From the cell containing the given text, extract its center point as [X, Y] coordinate. 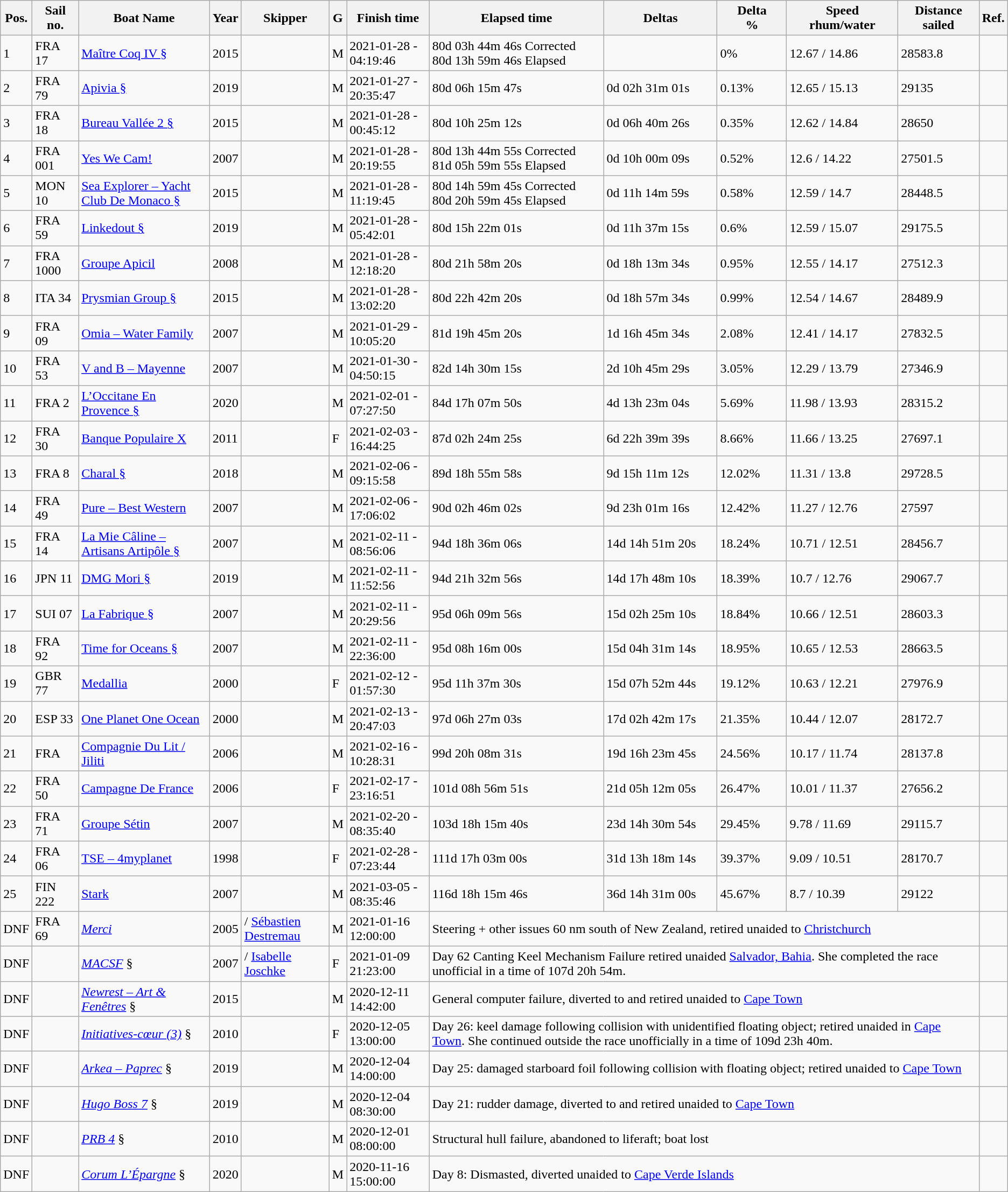
2021-01-29 - 10:05:20 [388, 333]
3.05% [752, 368]
27501.5 [939, 158]
103d 18h 15m 40s [516, 824]
0d 18h 57m 34s [660, 298]
12.59 / 15.07 [842, 228]
28603.3 [939, 614]
8 [16, 298]
18.39% [752, 578]
28456.7 [939, 544]
12.41 / 14.17 [842, 333]
95d 11h 37m 30s [516, 684]
28315.2 [939, 403]
39.37% [752, 858]
Corum L’Épargne § [144, 1174]
80d 13h 44m 55s Corrected 81d 05h 59m 55s Elapsed [516, 158]
Charal § [144, 474]
General computer failure, diverted to and retired unaided to Cape Town [704, 998]
10.63 / 12.21 [842, 684]
94d 21h 32m 56s [516, 578]
0d 18h 13m 34s [660, 263]
0.99% [752, 298]
80d 15h 22m 01s [516, 228]
5 [16, 193]
JPN 11 [55, 578]
11.98 / 13.93 [842, 403]
2021-02-11 - 08:56:06 [388, 544]
12.62 / 14.84 [842, 123]
28663.5 [939, 648]
Day 25: damaged starboard foil following collision with floating object; retired unaided to Cape Town [704, 1069]
80d 03h 44m 46s Corrected80d 13h 59m 46s Elapsed [516, 53]
ITA 34 [55, 298]
2021-02-03 - 16:44:25 [388, 438]
10.65 / 12.53 [842, 648]
45.67% [752, 894]
FRA 79 [55, 88]
Year [225, 18]
0.52% [752, 158]
18.24% [752, 544]
12.65 / 15.13 [842, 88]
FRA 09 [55, 333]
18 [16, 648]
10.17 / 11.74 [842, 754]
25 [16, 894]
12.29 / 13.79 [842, 368]
28448.5 [939, 193]
2021-02-11 - 22:36:00 [388, 648]
FRA 92 [55, 648]
2021-01-30 - 04:50:15 [388, 368]
Ref. [993, 18]
0.13% [752, 88]
Linkedout § [144, 228]
20 [16, 718]
80d 10h 25m 12s [516, 123]
80d 21h 58m 20s [516, 263]
17 [16, 614]
2021-01-28 - 12:18:20 [388, 263]
1 [16, 53]
Elapsed time [516, 18]
2005 [225, 928]
Speed rhum/water [842, 18]
MON 10 [55, 193]
19 [16, 684]
9 [16, 333]
11 [16, 403]
V and B – Mayenne [144, 368]
0d 10h 00m 09s [660, 158]
10.7 / 12.76 [842, 578]
23d 14h 30m 54s [660, 824]
8.7 / 10.39 [842, 894]
11.66 / 13.25 [842, 438]
28583.8 [939, 53]
Stark [144, 894]
Maître Coq IV § [144, 53]
Day 62 Canting Keel Mechanism Failure retired unaided Salvador, Bahia. She completed the race unofficial in a time of 107d 20h 54m. [704, 964]
2021-02-06 - 09:15:58 [388, 474]
One Planet One Ocean [144, 718]
29067.7 [939, 578]
82d 14h 30m 15s [516, 368]
2021-01-28 - 20:19:55 [388, 158]
14d 17h 48m 10s [660, 578]
Steering + other issues 60 nm south of New Zealand, retired unaided to Christchurch [704, 928]
0% [752, 53]
29728.5 [939, 474]
15d 02h 25m 10s [660, 614]
15d 07h 52m 44s [660, 684]
10.01 / 11.37 [842, 788]
80d 14h 59m 45s Corrected80d 20h 59m 45s Elapsed [516, 193]
12.67 / 14.86 [842, 53]
2008 [225, 263]
9.78 / 11.69 [842, 824]
28172.7 [939, 718]
28137.8 [939, 754]
Medallia [144, 684]
0d 11h 14m 59s [660, 193]
7 [16, 263]
La Fabrique § [144, 614]
Pos. [16, 18]
80d 06h 15m 47s [516, 88]
Prysmian Group § [144, 298]
G [338, 18]
2021-01-28 - 13:02:20 [388, 298]
22 [16, 788]
21d 05h 12m 05s [660, 788]
27976.9 [939, 684]
Compagnie Du Lit / Jiliti [144, 754]
94d 18h 36m 06s [516, 544]
9.09 / 10.51 [842, 858]
2021-02-12 - 01:57:30 [388, 684]
12.54 / 14.67 [842, 298]
27697.1 [939, 438]
PRB 4 § [144, 1139]
TSE – 4myplanet [144, 858]
Pure – Best Western [144, 508]
FIN 222 [55, 894]
Campagne De France [144, 788]
81d 19h 45m 20s [516, 333]
0d 06h 40m 26s [660, 123]
27832.5 [939, 333]
0.58% [752, 193]
FRA 49 [55, 508]
Structural hull failure, abandoned to liferaft; boat lost [704, 1139]
31d 13h 18m 14s [660, 858]
0d 02h 31m 01s [660, 88]
FRA 69 [55, 928]
2021-01-28 - 05:42:01 [388, 228]
FRA 50 [55, 788]
Apivia § [144, 88]
4 [16, 158]
17d 02h 42m 17s [660, 718]
27656.2 [939, 788]
FRA 30 [55, 438]
2.08% [752, 333]
13 [16, 474]
0.6% [752, 228]
6d 22h 39m 39s [660, 438]
19d 16h 23m 45s [660, 754]
Skipper [285, 18]
GBR 77 [55, 684]
2 [16, 88]
12 [16, 438]
Sea Explorer – Yacht Club De Monaco § [144, 193]
10 [16, 368]
16 [16, 578]
8.66% [752, 438]
9d 23h 01m 16s [660, 508]
2021-01-27 - 20:35:47 [388, 88]
90d 02h 46m 02s [516, 508]
24.56% [752, 754]
19.12% [752, 684]
MACSF § [144, 964]
12.6 / 14.22 [842, 158]
6 [16, 228]
La Mie Câline – Artisans Artipôle § [144, 544]
12.55 / 14.17 [842, 263]
14d 14h 51m 20s [660, 544]
Arkea – Paprec § [144, 1069]
3 [16, 123]
FRA 14 [55, 544]
Distancesailed [939, 18]
80d 22h 42m 20s [516, 298]
95d 06h 09m 56s [516, 614]
Yes We Cam! [144, 158]
Delta% [752, 18]
SUI 07 [55, 614]
36d 14h 31m 00s [660, 894]
29122 [939, 894]
10.44 / 12.07 [842, 718]
2021-02-11 - 20:29:56 [388, 614]
9d 15h 11m 12s [660, 474]
11.27 / 12.76 [842, 508]
2021-01-16 12:00:00 [388, 928]
Hugo Boss 7 § [144, 1104]
84d 17h 07m 50s [516, 403]
28650 [939, 123]
23 [16, 824]
FRA 71 [55, 824]
14 [16, 508]
FRA 2 [55, 403]
Day 21: rudder damage, diverted to and retired unaided to Cape Town [704, 1104]
29175.5 [939, 228]
29.45% [752, 824]
2021-02-17 - 23:16:51 [388, 788]
FRA 8 [55, 474]
18.84% [752, 614]
29115.7 [939, 824]
1d 16h 45m 34s [660, 333]
/ Sébastien Destremau [285, 928]
95d 08h 16m 00s [516, 648]
21.35% [752, 718]
Boat Name [144, 18]
11.31 / 13.8 [842, 474]
15d 04h 31m 14s [660, 648]
2020-12-01 08:00:00 [388, 1139]
18.95% [752, 648]
2021-01-28 - 00:45:12 [388, 123]
Groupe Apicil [144, 263]
12.42% [752, 508]
Bureau Vallée 2 § [144, 123]
2021-02-16 - 10:28:31 [388, 754]
Groupe Sétin [144, 824]
FRA 59 [55, 228]
87d 02h 24m 25s [516, 438]
Merci [144, 928]
2018 [225, 474]
FRA 06 [55, 858]
10.66 / 12.51 [842, 614]
2021-01-09 21:23:00 [388, 964]
26.47% [752, 788]
DMG Mori § [144, 578]
4d 13h 23m 04s [660, 403]
FRA 001 [55, 158]
FRA 18 [55, 123]
FRA 53 [55, 368]
2020-12-04 08:30:00 [388, 1104]
2021-02-01 - 07:27:50 [388, 403]
2020-12-11 14:42:00 [388, 998]
89d 18h 55m 58s [516, 474]
Time for Oceans § [144, 648]
2d 10h 45m 29s [660, 368]
97d 06h 27m 03s [516, 718]
1998 [225, 858]
12.02% [752, 474]
27512.3 [939, 263]
Sail no. [55, 18]
21 [16, 754]
2021-03-05 - 08:35:46 [388, 894]
Newrest – Art & Fenêtres § [144, 998]
/ Isabelle Joschke [285, 964]
24 [16, 858]
101d 08h 56m 51s [516, 788]
116d 18h 15m 46s [516, 894]
2021-02-13 - 20:47:03 [388, 718]
Omia – Water Family [144, 333]
2020-11-16 15:00:00 [388, 1174]
L’Occitane En Provence § [144, 403]
5.69% [752, 403]
Deltas [660, 18]
Finish time [388, 18]
27597 [939, 508]
2020-12-05 13:00:00 [388, 1034]
2021-02-06 - 17:06:02 [388, 508]
2021-02-28 - 07:23:44 [388, 858]
15 [16, 544]
FRA 1000 [55, 263]
2021-02-11 - 11:52:56 [388, 578]
Day 8: Dismasted, diverted unaided to Cape Verde Islands [704, 1174]
27346.9 [939, 368]
2021-01-28 - 11:19:45 [388, 193]
0.35% [752, 123]
ESP 33 [55, 718]
FRA 17 [55, 53]
2020-12-04 14:00:00 [388, 1069]
12.59 / 14.7 [842, 193]
0d 11h 37m 15s [660, 228]
99d 20h 08m 31s [516, 754]
28170.7 [939, 858]
Initiatives-cœur (3) § [144, 1034]
Banque Populaire X [144, 438]
FRA [55, 754]
2011 [225, 438]
29135 [939, 88]
28489.9 [939, 298]
10.71 / 12.51 [842, 544]
2021-01-28 - 04:19:46 [388, 53]
111d 17h 03m 00s [516, 858]
0.95% [752, 263]
2021-02-20 - 08:35:40 [388, 824]
